For the text-containing cell, return its midpoint in (X, Y) coordinate format. 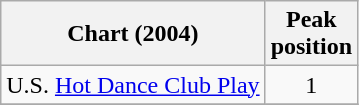
Chart (2004) (133, 34)
U.S. Hot Dance Club Play (133, 85)
Peakposition (311, 34)
1 (311, 85)
